Output the [x, y] coordinate of the center of the cell containing the given text.  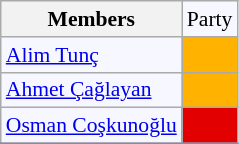
Alim Tunç [92, 55]
Osman Coşkunoğlu [92, 126]
Members [92, 19]
Party [210, 19]
Ahmet Çağlayan [92, 90]
